For the text-containing cell, return its midpoint in [x, y] coordinate format. 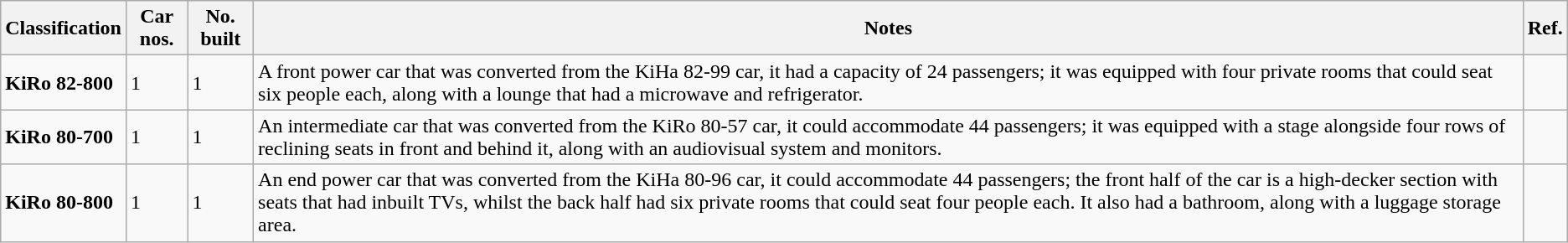
Ref. [1545, 28]
KiRo 80-800 [64, 203]
Car nos. [156, 28]
No. built [221, 28]
Classification [64, 28]
Notes [889, 28]
KiRo 82-800 [64, 82]
KiRo 80-700 [64, 137]
